Capture the cell that displays the provided text and extract its [x, y] central coordinate. 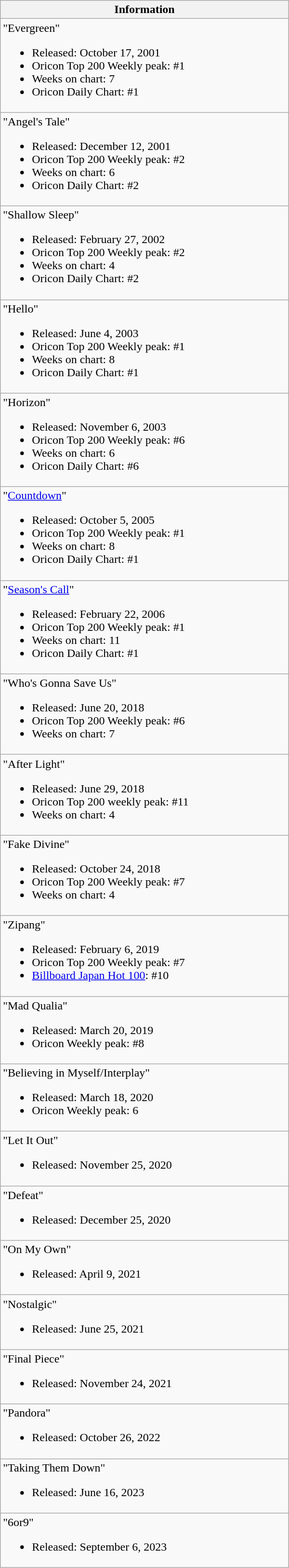
"Believing in Myself/Interplay"Released: March 18, 2020Oricon Weekly peak: 6 [144, 1098]
Information [144, 10]
"Zipang"Released: February 6, 2019Oricon Top 200 Weekly peak: #7Billboard Japan Hot 100: #10 [144, 956]
"After Light"Released: June 29, 2018Oricon Top 200 weekly peak: #11Weeks on chart: 4 [144, 795]
"Countdown"Released: October 5, 2005Oricon Top 200 Weekly peak: #1Weeks on chart: 8Oricon Daily Chart: #1 [144, 533]
"Defeat"Released: December 25, 2020 [144, 1213]
"Fake Divine"Released: October 24, 2018Oricon Top 200 Weekly peak: #7Weeks on chart: 4 [144, 875]
"Final Piece"Released: November 24, 2021 [144, 1377]
"Evergreen"Released: October 17, 2001Oricon Top 200 Weekly peak: #1Weeks on chart: 7Oricon Daily Chart: #1 [144, 66]
"Season's Call"Released: February 22, 2006Oricon Top 200 Weekly peak: #1Weeks on chart: 11Oricon Daily Chart: #1 [144, 627]
"Angel's Tale"Released: December 12, 2001Oricon Top 200 Weekly peak: #2Weeks on chart: 6Oricon Daily Chart: #2 [144, 159]
"Who's Gonna Save Us"Released: June 20, 2018Oricon Top 200 Weekly peak: #6Weeks on chart: 7 [144, 714]
"Let It Out"Released: November 25, 2020 [144, 1159]
"Taking Them Down"Released: June 16, 2023 [144, 1486]
"Nostalgic"Released: June 25, 2021 [144, 1323]
"Mad Qualia"Released: March 20, 2019Oricon Weekly peak: #8 [144, 1030]
"Shallow Sleep"Released: February 27, 2002Oricon Top 200 Weekly peak: #2Weeks on chart: 4Oricon Daily Chart: #2 [144, 253]
"Horizon"Released: November 6, 2003Oricon Top 200 Weekly peak: #6Weeks on chart: 6Oricon Daily Chart: #6 [144, 440]
"On My Own"Released: April 9, 2021 [144, 1268]
"6or9"Released: September 6, 2023 [144, 1541]
"Pandora"Released: October 26, 2022 [144, 1432]
"Hello"Released: June 4, 2003Oricon Top 200 Weekly peak: #1Weeks on chart: 8Oricon Daily Chart: #1 [144, 346]
